Locate the cell with the specified text and output its [x, y] center coordinate. 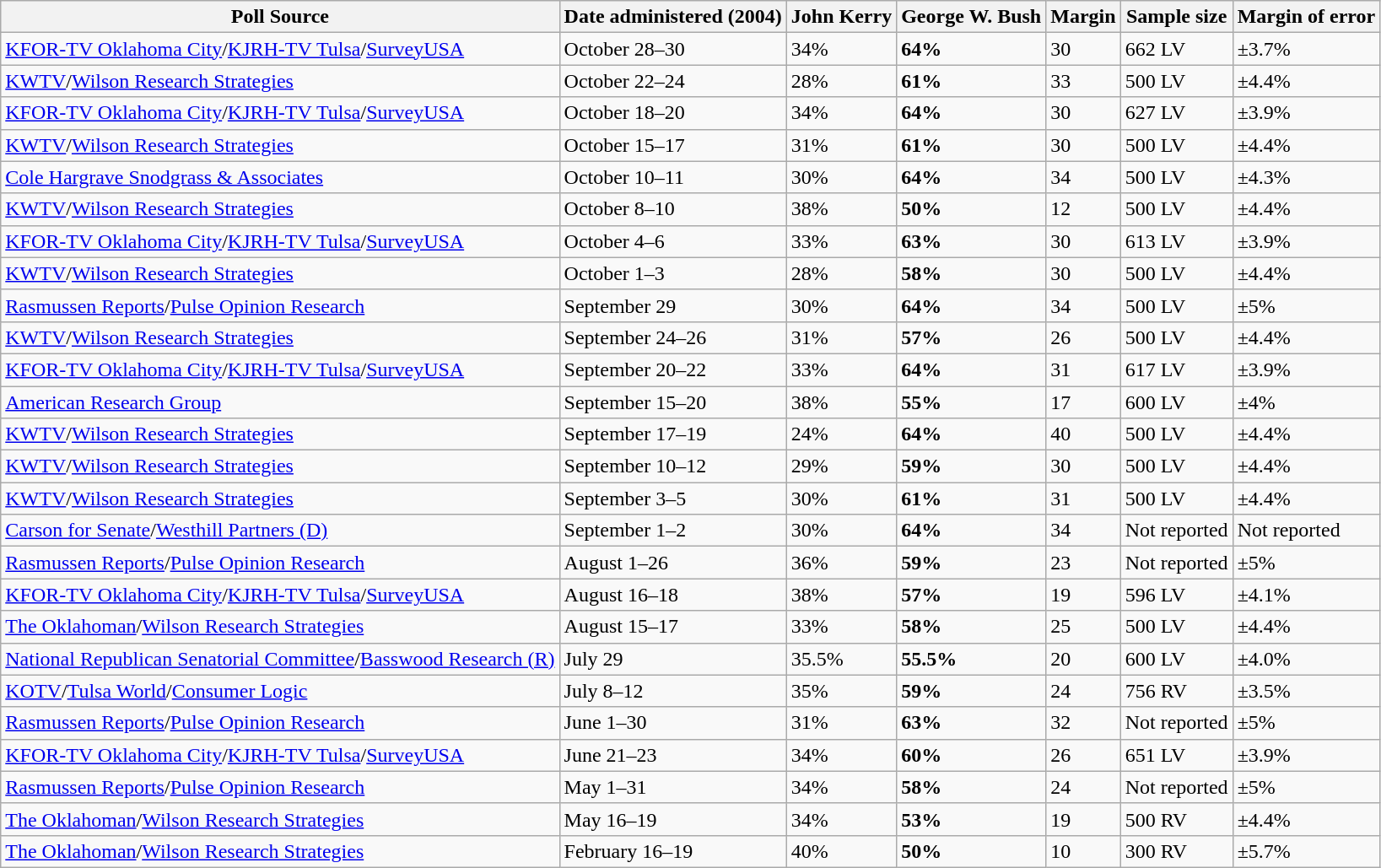
September 29 [673, 305]
July 29 [673, 659]
September 1–2 [673, 531]
KOTV/Tulsa World/Consumer Logic [280, 691]
February 16–19 [673, 851]
Poll Source [280, 17]
September 17–19 [673, 434]
756 RV [1176, 691]
October 4–6 [673, 241]
40% [841, 851]
October 18–20 [673, 113]
Cole Hargrave Snodgrass & Associates [280, 177]
May 1–31 [673, 787]
20 [1083, 659]
±3.7% [1306, 49]
National Republican Senatorial Committee/Basswood Research (R) [280, 659]
613 LV [1176, 241]
662 LV [1176, 49]
October 22–24 [673, 81]
August 15–17 [673, 627]
Carson for Senate/Westhill Partners (D) [280, 531]
October 1–3 [673, 273]
29% [841, 466]
John Kerry [841, 17]
George W. Bush [972, 17]
Margin of error [1306, 17]
55.5% [972, 659]
40 [1083, 434]
±3.5% [1306, 691]
627 LV [1176, 113]
Margin [1083, 17]
10 [1083, 851]
617 LV [1176, 369]
August 16–18 [673, 595]
17 [1083, 402]
May 16–19 [673, 819]
American Research Group [280, 402]
September 15–20 [673, 402]
651 LV [1176, 755]
October 15–17 [673, 145]
October 8–10 [673, 209]
596 LV [1176, 595]
500 RV [1176, 819]
±4.3% [1306, 177]
24% [841, 434]
August 1–26 [673, 563]
Date administered (2004) [673, 17]
35% [841, 691]
60% [972, 755]
32 [1083, 723]
October 10–11 [673, 177]
300 RV [1176, 851]
June 21–23 [673, 755]
53% [972, 819]
September 24–26 [673, 337]
23 [1083, 563]
±4.0% [1306, 659]
±5.7% [1306, 851]
September 10–12 [673, 466]
25 [1083, 627]
July 8–12 [673, 691]
June 1–30 [673, 723]
35.5% [841, 659]
±4.1% [1306, 595]
36% [841, 563]
12 [1083, 209]
October 28–30 [673, 49]
±4% [1306, 402]
55% [972, 402]
September 20–22 [673, 369]
Sample size [1176, 17]
September 3–5 [673, 499]
33 [1083, 81]
